Find where the given text appears and provide that cell's center as [X, Y] coordinate. 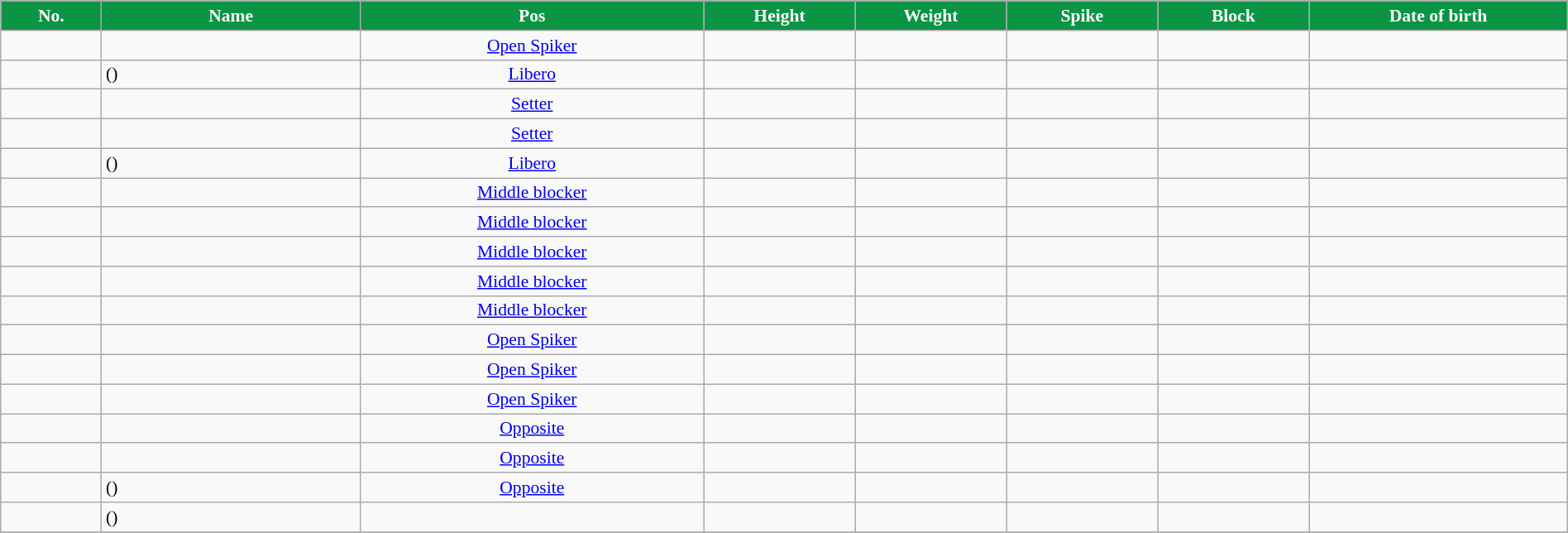
Date of birth [1439, 16]
No. [51, 16]
Name [232, 16]
Block [1234, 16]
Weight [931, 16]
Spike [1082, 16]
Pos [532, 16]
Height [779, 16]
